Detect which cell encompasses the target text, then output its [x, y] center coordinate. 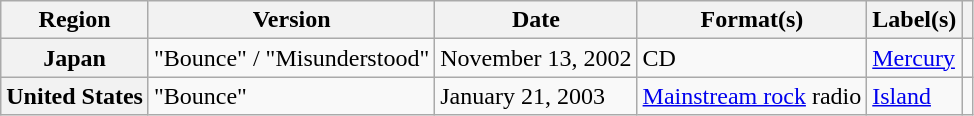
Format(s) [752, 20]
Version [291, 20]
November 13, 2002 [536, 58]
Mercury [914, 58]
Label(s) [914, 20]
Date [536, 20]
CD [752, 58]
Island [914, 96]
"Bounce" / "Misunderstood" [291, 58]
January 21, 2003 [536, 96]
Region [75, 20]
"Bounce" [291, 96]
Mainstream rock radio [752, 96]
Japan [75, 58]
United States [75, 96]
